Scan for the cell matching the given text and deliver its (X, Y) coordinate at center. 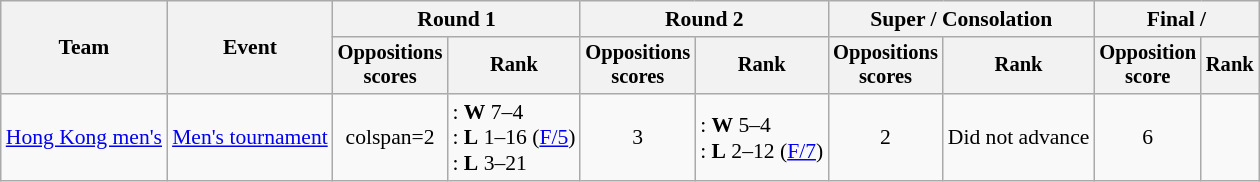
Super / Consolation (961, 19)
Opposition score (1148, 66)
6 (1148, 138)
: W 7–4: L 1–16 (F/5): L 3–21 (514, 138)
Did not advance (1019, 138)
3 (638, 138)
colspan=2 (390, 138)
Men's tournament (250, 138)
Final / (1176, 19)
2 (886, 138)
Round 2 (704, 19)
Team (84, 48)
Round 1 (457, 19)
: W 5–4: L 2–12 (F/7) (762, 138)
Hong Kong men's (84, 138)
Event (250, 48)
